Scan for the cell matching the given text and deliver its [X, Y] coordinate at center. 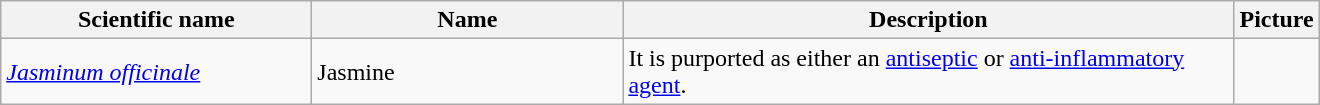
It is purported as either an antiseptic or anti-inflammatory agent. [928, 72]
Jasminum officinale [156, 72]
Scientific name [156, 20]
Jasmine [468, 72]
Picture [1276, 20]
Description [928, 20]
Name [468, 20]
